Detect which cell encompasses the target text, then output its (X, Y) center coordinate. 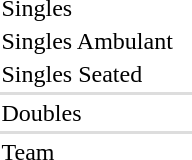
Doubles (87, 113)
Singles Seated (87, 74)
Singles Ambulant (87, 41)
